Return the (X, Y) coordinate for the center point of the cell that contains the specified text.  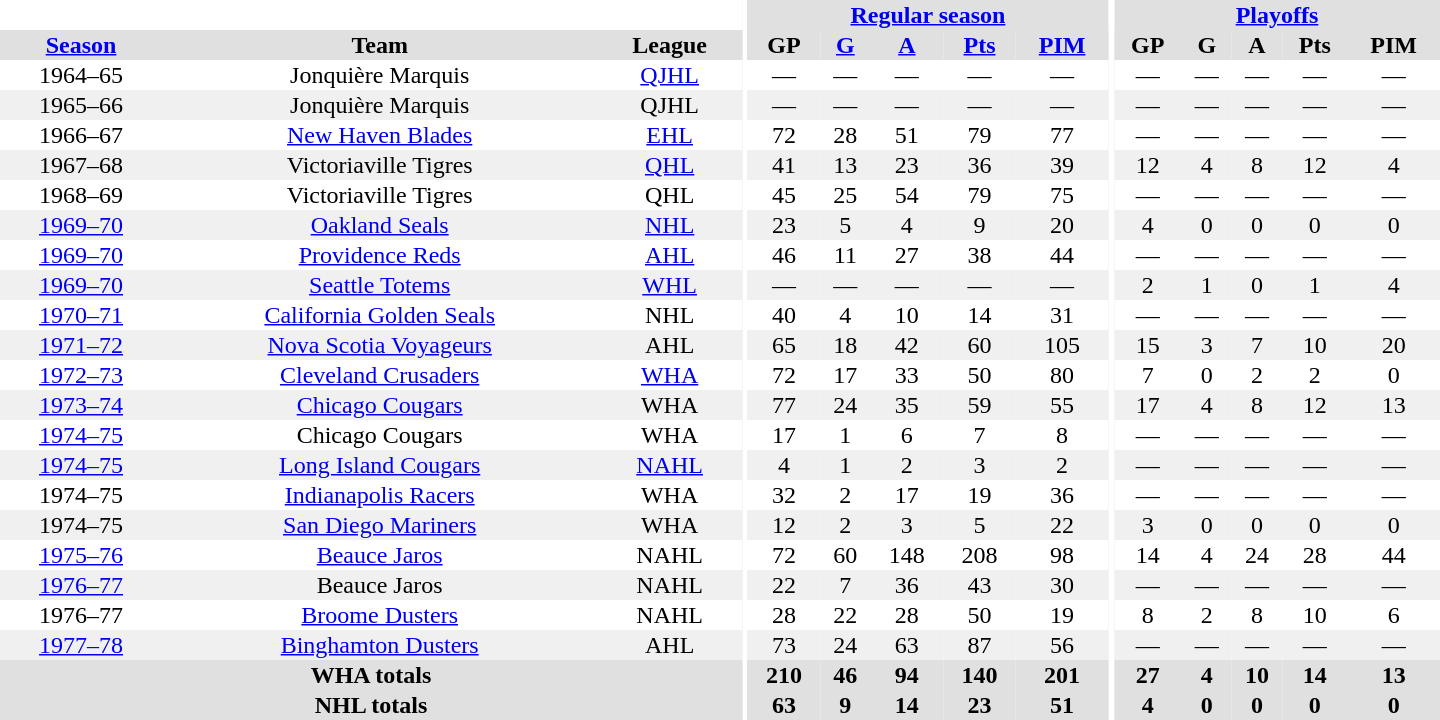
38 (980, 255)
Season (81, 45)
California Golden Seals (380, 315)
Indianapolis Racers (380, 495)
1967–68 (81, 165)
31 (1062, 315)
San Diego Mariners (380, 525)
League (670, 45)
40 (784, 315)
Seattle Totems (380, 285)
94 (908, 675)
1970–71 (81, 315)
Cleveland Crusaders (380, 375)
45 (784, 195)
Broome Dusters (380, 615)
WHL (670, 285)
65 (784, 345)
75 (1062, 195)
Oakland Seals (380, 225)
Playoffs (1277, 15)
1972–73 (81, 375)
105 (1062, 345)
NHL totals (371, 705)
35 (908, 405)
1977–78 (81, 645)
148 (908, 555)
56 (1062, 645)
1965–66 (81, 105)
201 (1062, 675)
Nova Scotia Voyageurs (380, 345)
18 (845, 345)
140 (980, 675)
1966–67 (81, 135)
EHL (670, 135)
1964–65 (81, 75)
39 (1062, 165)
42 (908, 345)
98 (1062, 555)
43 (980, 585)
Binghamton Dusters (380, 645)
208 (980, 555)
1975–76 (81, 555)
87 (980, 645)
Team (380, 45)
80 (1062, 375)
30 (1062, 585)
32 (784, 495)
33 (908, 375)
1968–69 (81, 195)
1973–74 (81, 405)
25 (845, 195)
Providence Reds (380, 255)
15 (1148, 345)
Regular season (928, 15)
New Haven Blades (380, 135)
1971–72 (81, 345)
73 (784, 645)
11 (845, 255)
55 (1062, 405)
59 (980, 405)
WHA totals (371, 675)
41 (784, 165)
54 (908, 195)
Long Island Cougars (380, 465)
210 (784, 675)
